For the text-containing cell, return its midpoint in (x, y) coordinate format. 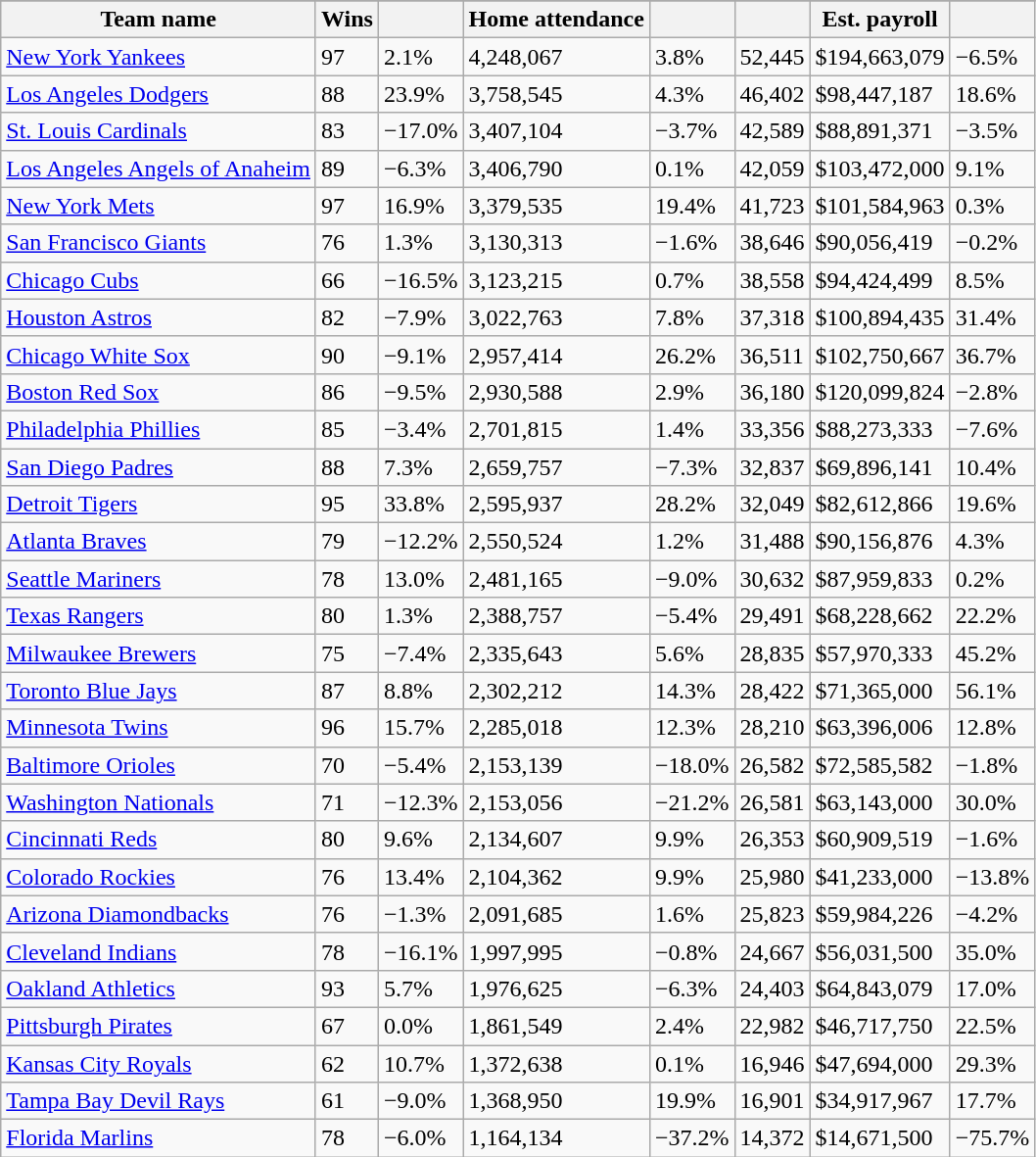
61 (347, 1101)
$68,228,662 (879, 616)
2,091,685 (556, 914)
$103,472,000 (879, 169)
22,982 (772, 1026)
Cleveland Indians (159, 951)
33,356 (772, 429)
−3.5% (993, 131)
17.7% (993, 1101)
89 (347, 169)
86 (347, 392)
−4.2% (993, 914)
26,582 (772, 765)
2,134,607 (556, 840)
24,667 (772, 951)
3,406,790 (556, 169)
2,481,165 (556, 579)
3,758,545 (556, 94)
32,837 (772, 467)
67 (347, 1026)
42,059 (772, 169)
Detroit Tigers (159, 505)
−3.7% (691, 131)
−13.8% (993, 877)
36,180 (772, 392)
Chicago White Sox (159, 355)
Colorado Rockies (159, 877)
3,022,763 (556, 317)
33.8% (421, 505)
7.8% (691, 317)
19.9% (691, 1101)
$100,894,435 (879, 317)
18.6% (993, 94)
62 (347, 1063)
$69,896,141 (879, 467)
$63,396,006 (879, 728)
2.9% (691, 392)
28,422 (772, 691)
$14,671,500 (879, 1138)
2.4% (691, 1026)
$57,970,333 (879, 653)
70 (347, 765)
14.3% (691, 691)
46,402 (772, 94)
−21.2% (691, 802)
3,379,535 (556, 206)
30,632 (772, 579)
83 (347, 131)
Team name (159, 20)
$60,909,519 (879, 840)
−12.3% (421, 802)
$64,843,079 (879, 988)
2,104,362 (556, 877)
Washington Nationals (159, 802)
28,210 (772, 728)
1,372,638 (556, 1063)
12.3% (691, 728)
Boston Red Sox (159, 392)
$120,099,824 (879, 392)
$102,750,667 (879, 355)
−7.4% (421, 653)
25,980 (772, 877)
3,407,104 (556, 131)
1.6% (691, 914)
1,164,134 (556, 1138)
2,302,212 (556, 691)
Baltimore Orioles (159, 765)
1,976,625 (556, 988)
Los Angeles Dodgers (159, 94)
23.9% (421, 94)
Philadelphia Phillies (159, 429)
10.4% (993, 467)
4,248,067 (556, 57)
Seattle Mariners (159, 579)
$59,984,226 (879, 914)
$72,585,582 (879, 765)
2,957,414 (556, 355)
8.5% (993, 280)
$41,233,000 (879, 877)
10.7% (421, 1063)
−17.0% (421, 131)
Chicago Cubs (159, 280)
79 (347, 542)
16,901 (772, 1101)
2,388,757 (556, 616)
95 (347, 505)
Florida Marlins (159, 1138)
−3.4% (421, 429)
Texas Rangers (159, 616)
29.3% (993, 1063)
$56,031,500 (879, 951)
$82,612,866 (879, 505)
75 (347, 653)
12.8% (993, 728)
$194,663,079 (879, 57)
2,930,588 (556, 392)
26.2% (691, 355)
Houston Astros (159, 317)
−75.7% (993, 1138)
$34,917,967 (879, 1101)
Pittsburgh Pirates (159, 1026)
−1.8% (993, 765)
2,285,018 (556, 728)
San Francisco Giants (159, 243)
0.0% (421, 1026)
15.7% (421, 728)
1.4% (691, 429)
−37.2% (691, 1138)
13.0% (421, 579)
$88,891,371 (879, 131)
St. Louis Cardinals (159, 131)
28.2% (691, 505)
Home attendance (556, 20)
71 (347, 802)
2,595,937 (556, 505)
Est. payroll (879, 20)
$47,694,000 (879, 1063)
30.0% (993, 802)
37,318 (772, 317)
17.0% (993, 988)
8.8% (421, 691)
$90,056,419 (879, 243)
−7.3% (691, 467)
Los Angeles Angels of Anaheim (159, 169)
3,130,313 (556, 243)
3.8% (691, 57)
Wins (347, 20)
87 (347, 691)
$90,156,876 (879, 542)
−0.2% (993, 243)
−12.2% (421, 542)
1,368,950 (556, 1101)
22.2% (993, 616)
36,511 (772, 355)
0.3% (993, 206)
2,659,757 (556, 467)
−6.5% (993, 57)
$46,717,750 (879, 1026)
45.2% (993, 653)
$71,365,000 (879, 691)
−16.5% (421, 280)
82 (347, 317)
Cincinnati Reds (159, 840)
Arizona Diamondbacks (159, 914)
9.6% (421, 840)
$87,959,833 (879, 579)
2,153,139 (556, 765)
19.4% (691, 206)
16,946 (772, 1063)
31,488 (772, 542)
Kansas City Royals (159, 1063)
90 (347, 355)
5.7% (421, 988)
Toronto Blue Jays (159, 691)
−6.0% (421, 1138)
19.6% (993, 505)
$98,447,187 (879, 94)
29,491 (772, 616)
25,823 (772, 914)
−7.6% (993, 429)
85 (347, 429)
$88,273,333 (879, 429)
3,123,215 (556, 280)
2,550,524 (556, 542)
Atlanta Braves (159, 542)
36.7% (993, 355)
5.6% (691, 653)
1.2% (691, 542)
24,403 (772, 988)
13.4% (421, 877)
41,723 (772, 206)
96 (347, 728)
7.3% (421, 467)
32,049 (772, 505)
$94,424,499 (879, 280)
$63,143,000 (879, 802)
Minnesota Twins (159, 728)
−2.8% (993, 392)
New York Yankees (159, 57)
2.1% (421, 57)
22.5% (993, 1026)
28,835 (772, 653)
Milwaukee Brewers (159, 653)
−0.8% (691, 951)
35.0% (993, 951)
1,997,995 (556, 951)
0.2% (993, 579)
16.9% (421, 206)
26,353 (772, 840)
2,153,056 (556, 802)
−9.5% (421, 392)
38,558 (772, 280)
0.7% (691, 280)
26,581 (772, 802)
Oakland Athletics (159, 988)
93 (347, 988)
1,861,549 (556, 1026)
38,646 (772, 243)
66 (347, 280)
New York Mets (159, 206)
−7.9% (421, 317)
2,701,815 (556, 429)
31.4% (993, 317)
$101,584,963 (879, 206)
42,589 (772, 131)
14,372 (772, 1138)
9.1% (993, 169)
56.1% (993, 691)
52,445 (772, 57)
Tampa Bay Devil Rays (159, 1101)
San Diego Padres (159, 467)
−16.1% (421, 951)
−1.3% (421, 914)
−9.1% (421, 355)
2,335,643 (556, 653)
−18.0% (691, 765)
